Output the (X, Y) coordinate of the center of the cell containing the given text.  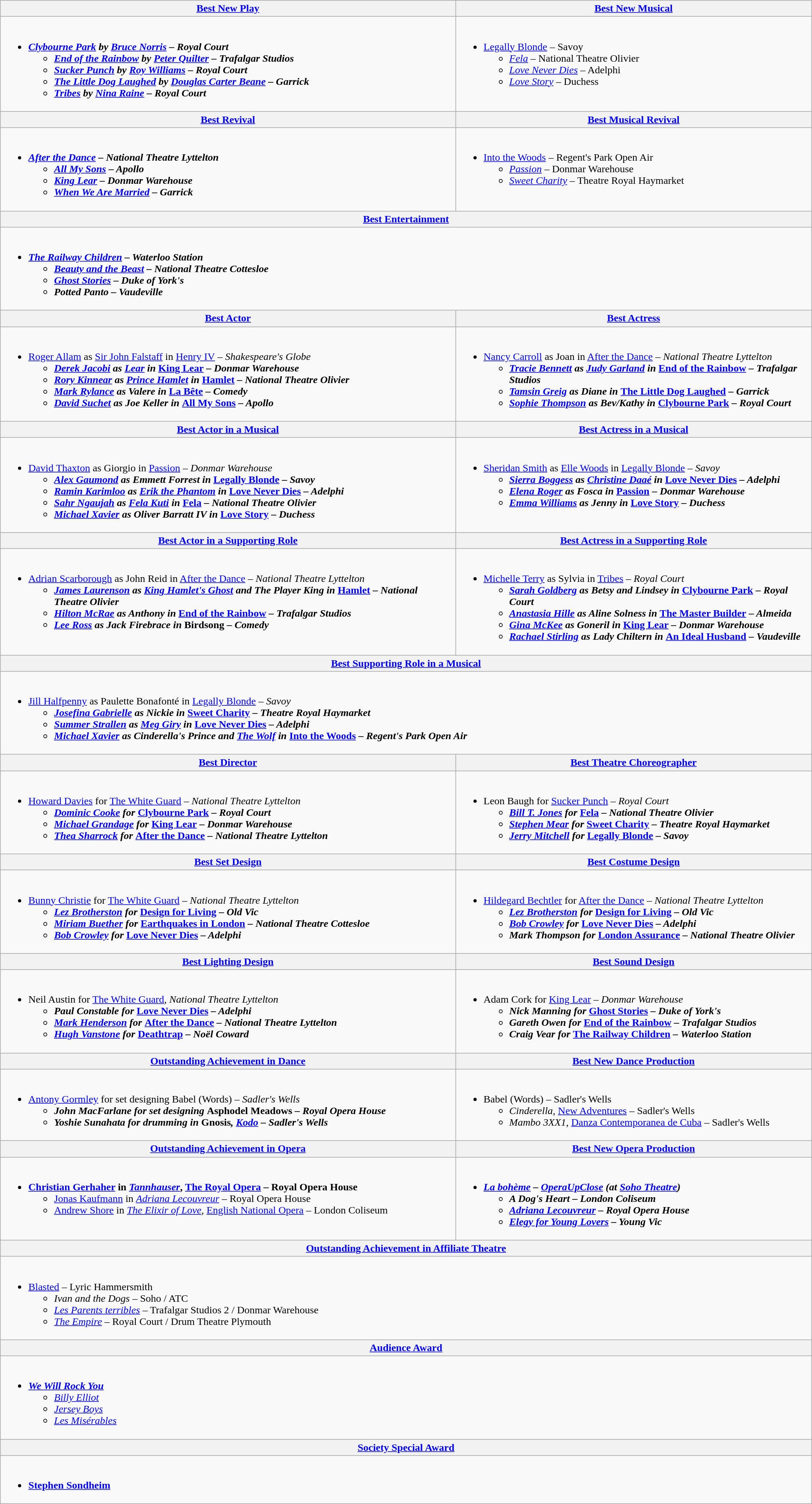
Stephen Sondheim (406, 1480)
The Railway Children – Waterloo StationBeauty and the Beast – National Theatre CottesloeGhost Stories – Duke of York'sPotted Panto – Vaudeville (406, 269)
Best Actress (634, 318)
Best Costume Design (634, 862)
Best Actor in a Supporting Role (228, 540)
Outstanding Achievement in Opera (228, 1149)
Best Director (228, 763)
Best New Dance Production (634, 1061)
Best Actress in a Supporting Role (634, 540)
Best Lighting Design (228, 962)
Best Theatre Choreographer (634, 763)
Best Set Design (228, 862)
We Will Rock YouBilly ElliotJersey BoysLes Misérables (406, 1397)
Outstanding Achievement in Dance (228, 1061)
Best Revival (228, 120)
Best New Play (228, 9)
Legally Blonde – SavoyFela – National Theatre OlivierLove Never Dies – AdelphiLove Story – Duchess (634, 64)
Best New Musical (634, 9)
Audience Award (406, 1348)
La bohème – OperaUpClose (at Soho Theatre)A Dog's Heart – London ColiseumAdriana Lecouvreur – Royal Opera HouseElegy for Young Lovers – Young Vic (634, 1198)
Outstanding Achievement in Affiliate Theatre (406, 1248)
Best Musical Revival (634, 120)
After the Dance – National Theatre LytteltonAll My Sons – ApolloKing Lear – Donmar WarehouseWhen We Are Married – Garrick (228, 169)
Best Actor (228, 318)
Into the Woods – Regent's Park Open AirPassion – Donmar WarehouseSweet Charity – Theatre Royal Haymarket (634, 169)
Best Actor in a Musical (228, 429)
Best Supporting Role in a Musical (406, 663)
Society Special Award (406, 1447)
Best Sound Design (634, 962)
Best Entertainment (406, 219)
Best Actress in a Musical (634, 429)
Best New Opera Production (634, 1149)
Babel (Words) – Sadler's WellsCinderella, New Adventures – Sadler's WellsMambo 3XX1, Danza Contemporanea de Cuba – Sadler's Wells (634, 1105)
